Scan for the cell matching the given text and deliver its [x, y] coordinate at center. 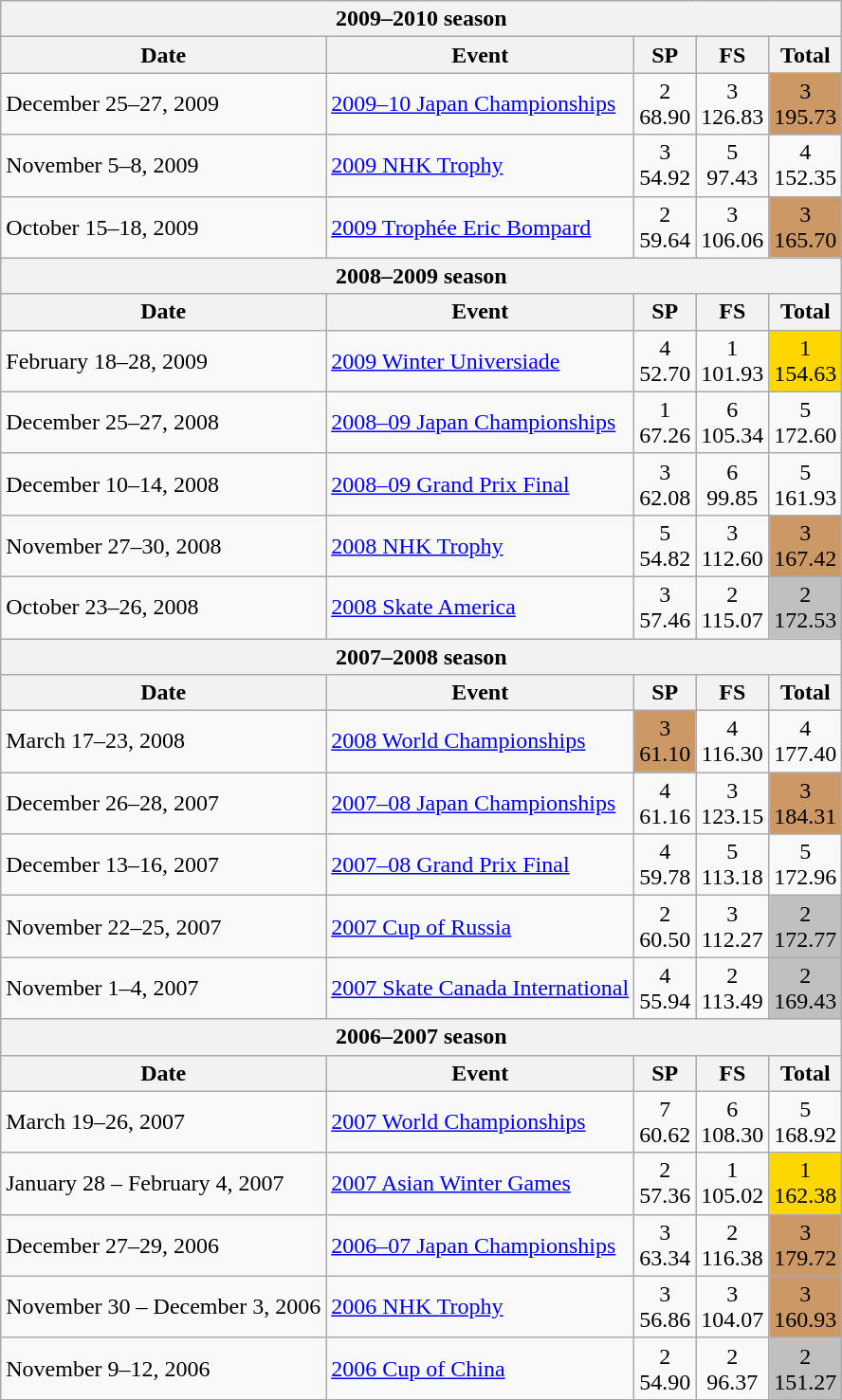
6 105.34 [732, 423]
2007 Cup of Russia [480, 927]
December 25–27, 2009 [163, 104]
3 106.06 [732, 227]
4 61.16 [666, 804]
5 97.43 [732, 165]
3 184.31 [806, 804]
2 57.36 [666, 1183]
December 27–29, 2006 [163, 1245]
3 57.46 [666, 607]
5 113.18 [732, 864]
6 99.85 [732, 483]
December 26–28, 2007 [163, 804]
October 15–18, 2009 [163, 227]
2008–09 Grand Prix Final [480, 483]
October 23–26, 2008 [163, 607]
March 17–23, 2008 [163, 741]
2 68.90 [666, 104]
2009 NHK Trophy [480, 165]
2007–08 Grand Prix Final [480, 864]
5 161.93 [806, 483]
2 169.43 [806, 988]
2 172.53 [806, 607]
5 172.96 [806, 864]
3 165.70 [806, 227]
2 151.27 [806, 1369]
November 22–25, 2007 [163, 927]
2007 Skate Canada International [480, 988]
6 108.30 [732, 1122]
2009–10 Japan Championships [480, 104]
3 62.08 [666, 483]
3 54.92 [666, 165]
5 54.82 [666, 546]
4 52.70 [666, 360]
2006 NHK Trophy [480, 1306]
December 13–16, 2007 [163, 864]
2006–2007 season [421, 1037]
2008–09 Japan Championships [480, 423]
2009 Winter Universiade [480, 360]
3 160.93 [806, 1306]
2 54.90 [666, 1369]
4 152.35 [806, 165]
November 30 – December 3, 2006 [163, 1306]
November 27–30, 2008 [163, 546]
3 112.60 [732, 546]
3 56.86 [666, 1306]
5 172.60 [806, 423]
2 59.64 [666, 227]
4 55.94 [666, 988]
3 179.72 [806, 1245]
1 105.02 [732, 1183]
3 123.15 [732, 804]
2009 Trophée Eric Bompard [480, 227]
2 172.77 [806, 927]
3 195.73 [806, 104]
4 177.40 [806, 741]
7 60.62 [666, 1122]
2006 Cup of China [480, 1369]
March 19–26, 2007 [163, 1122]
1 67.26 [666, 423]
2008–2009 season [421, 276]
2008 Skate America [480, 607]
2006–07 Japan Championships [480, 1245]
5 168.92 [806, 1122]
2 113.49 [732, 988]
February 18–28, 2009 [163, 360]
2007 Asian Winter Games [480, 1183]
2008 World Championships [480, 741]
November 1–4, 2007 [163, 988]
3 126.83 [732, 104]
3 63.34 [666, 1245]
1 101.93 [732, 360]
2 96.37 [732, 1369]
2009–2010 season [421, 19]
4 116.30 [732, 741]
2 60.50 [666, 927]
2 115.07 [732, 607]
December 25–27, 2008 [163, 423]
4 59.78 [666, 864]
November 5–8, 2009 [163, 165]
November 9–12, 2006 [163, 1369]
3 104.07 [732, 1306]
2008 NHK Trophy [480, 546]
1 154.63 [806, 360]
1 162.38 [806, 1183]
December 10–14, 2008 [163, 483]
3 167.42 [806, 546]
2007–2008 season [421, 657]
January 28 – February 4, 2007 [163, 1183]
3 61.10 [666, 741]
2007 World Championships [480, 1122]
2007–08 Japan Championships [480, 804]
2 116.38 [732, 1245]
3 112.27 [732, 927]
